Find where the given text appears and provide that cell's center as (X, Y) coordinate. 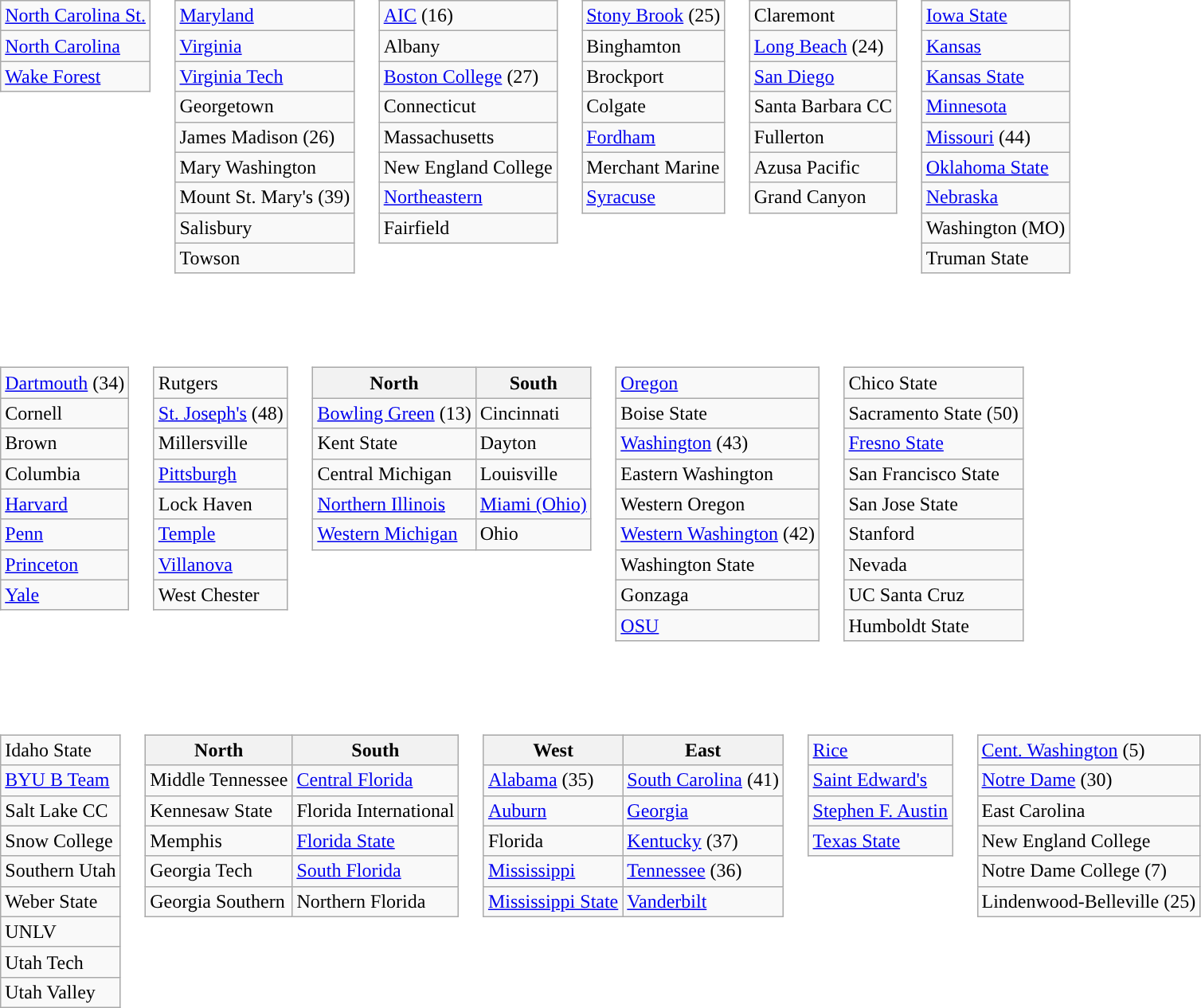
Long Beach (24) (823, 46)
Memphis (219, 841)
Miami (Ohio) (534, 504)
Vanderbilt (703, 901)
Central Florida (376, 780)
Kennesaw State (219, 811)
Cornell (65, 413)
Virginia Tech (264, 76)
Alabama (35) (553, 780)
BYU B Team (61, 780)
Lock Haven (221, 504)
Princeton (65, 565)
South Florida (376, 871)
Maryland (264, 16)
Sacramento State (50) (933, 413)
San Jose State (933, 504)
Yale (65, 595)
Georgia Southern (219, 901)
Azusa Pacific (823, 167)
OSU (718, 625)
Stony Brook (25) (653, 16)
Dayton (534, 443)
Northern Illinois (394, 504)
Northeastern (468, 197)
Louisville (534, 474)
Idaho State (61, 750)
Gonzaga (718, 595)
James Madison (26) (264, 137)
South Carolina (41) (703, 780)
North South Bowling Green (13) Cincinnati Kent State Dayton Central Michigan Louisville Northern Illinois Miami (Ohio) Western Michigan Ohio (462, 494)
Cincinnati (534, 413)
Rutgers (221, 383)
Grand Canyon (823, 197)
Boston College (27) (468, 76)
East Carolina (1089, 811)
Fullerton (823, 137)
Saint Edward's (880, 780)
Kansas State (996, 76)
Claremont (823, 16)
Stephen F. Austin (880, 811)
Binghamton (653, 46)
Fairfield (468, 228)
Columbia (65, 474)
Ohio (534, 534)
Kansas (996, 46)
Connecticut (468, 107)
Mississippi State (553, 901)
Western Washington (42) (718, 534)
Chico State (933, 383)
Central Michigan (394, 474)
Fresno State (933, 443)
East (703, 750)
Eastern Washington (718, 474)
Southern Utah (61, 871)
Georgia (703, 811)
North Carolina St. (76, 16)
Fordham (653, 137)
Texas State (880, 841)
Rice (880, 750)
Georgetown (264, 107)
Weber State (61, 901)
Kent State (394, 443)
Stanford (933, 534)
Colgate (653, 107)
Towson (264, 258)
Albany (468, 46)
Cent. Washington (5) (1089, 750)
Brown (65, 443)
West Chester (221, 595)
Western Michigan (394, 534)
Utah Tech (61, 962)
North Carolina (76, 46)
Millersville (221, 443)
Snow College (61, 841)
Dartmouth (34) (65, 383)
Lindenwood-Belleville (25) (1089, 901)
Kentucky (37) (703, 841)
Bowling Green (13) (394, 413)
Mount St. Mary's (39) (264, 197)
Brockport (653, 76)
Notre Dame College (7) (1089, 871)
Penn (65, 534)
Santa Barbara CC (823, 107)
Oregon Boise State Washington (43) Eastern Washington Western Oregon Western Washington (42) Washington State Gonzaga OSU (728, 494)
Missouri (44) (996, 137)
Western Oregon (718, 504)
Temple (221, 534)
Middle Tennessee (219, 780)
Nebraska (996, 197)
Virginia (264, 46)
Chico State Sacramento State (50) Fresno State San Francisco State San Jose State Stanford Nevada UC Santa Cruz Humboldt State (943, 494)
Florida State (376, 841)
Truman State (996, 258)
Boise State (718, 413)
Mary Washington (264, 167)
Villanova (221, 565)
St. Joseph's (48) (221, 413)
Massachusetts (468, 137)
UC Santa Cruz (933, 595)
Oklahoma State (996, 167)
Washington State (718, 565)
Humboldt State (933, 625)
West (553, 750)
Rutgers St. Joseph's (48) Millersville Pittsburgh Lock Haven Temple Villanova West Chester (231, 494)
Auburn (553, 811)
Notre Dame (30) (1089, 780)
Harvard (65, 504)
Salt Lake CC (61, 811)
Salisbury (264, 228)
Northern Florida (376, 901)
Merchant Marine (653, 167)
Washington (43) (718, 443)
Mississippi (553, 871)
Nevada (933, 565)
Washington (MO) (996, 228)
Wake Forest (76, 76)
Florida (553, 841)
Florida International (376, 811)
Utah Valley (61, 992)
Pittsburgh (221, 474)
San Francisco State (933, 474)
UNLV (61, 932)
Syracuse (653, 197)
Minnesota (996, 107)
San Diego (823, 76)
AIC (16) (468, 16)
Oregon (718, 383)
Georgia Tech (219, 871)
Tennessee (36) (703, 871)
Iowa State (996, 16)
